Find where the given text appears and provide that cell's center as (x, y) coordinate. 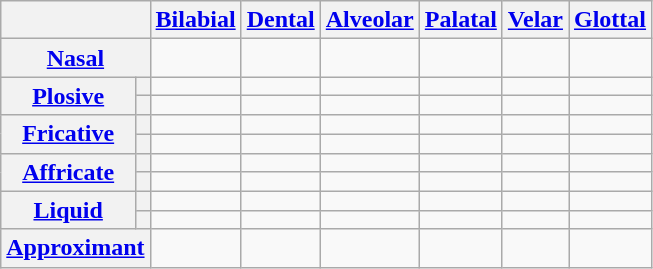
Palatal (460, 20)
Plosive (68, 96)
Fricative (68, 134)
Alveolar (370, 20)
Approximant (76, 248)
Dental (280, 20)
Glottal (610, 20)
Affricate (68, 172)
Liquid (68, 210)
Bilabial (196, 20)
Velar (535, 20)
Nasal (76, 58)
